Scan for the cell matching the given text and deliver its [x, y] coordinate at center. 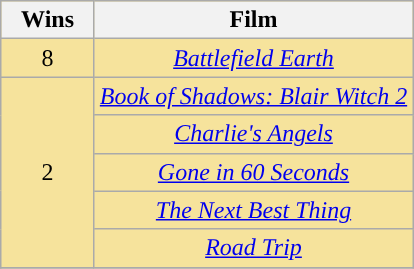
Book of Shadows: Blair Witch 2 [253, 96]
The Next Best Thing [253, 210]
2 [48, 172]
8 [48, 58]
Road Trip [253, 248]
Wins [48, 20]
Gone in 60 Seconds [253, 172]
Film [253, 20]
Charlie's Angels [253, 134]
Battlefield Earth [253, 58]
